Return the (x, y) coordinate for the center point of the cell that contains the specified text.  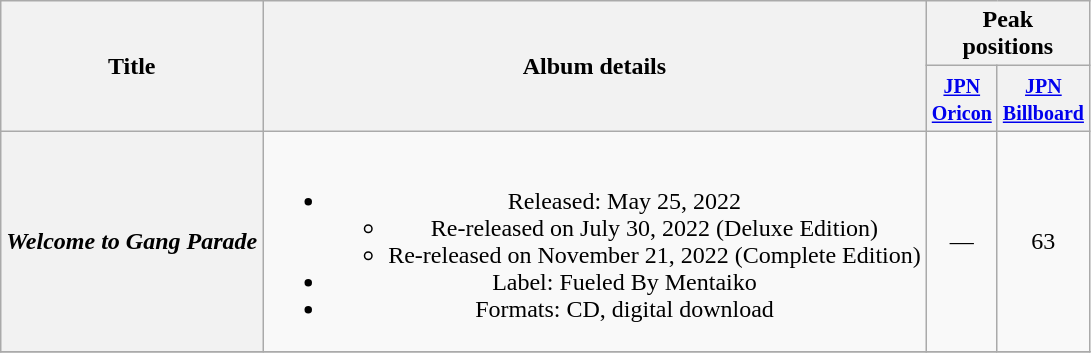
— (962, 242)
63 (1043, 242)
Album details (595, 66)
Welcome to Gang Parade (132, 242)
Title (132, 66)
JPNOricon (962, 98)
Peakpositions (1008, 34)
JPNBillboard (1043, 98)
